Return the [X, Y] coordinate for the center point of the cell that contains the specified text.  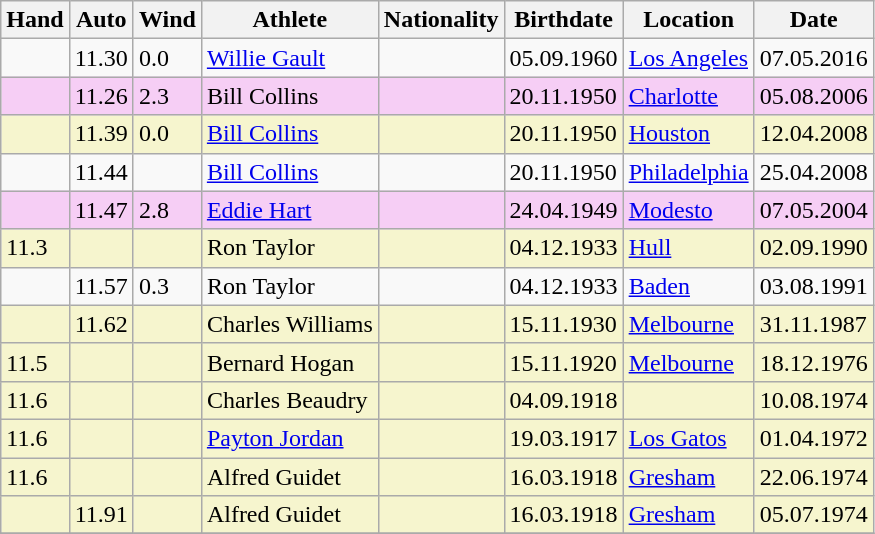
Philadelphia [688, 172]
11.91 [101, 515]
18.12.1976 [814, 362]
11.57 [101, 286]
Birthdate [564, 20]
2.3 [167, 96]
0.3 [167, 286]
Wind [167, 20]
Hull [688, 248]
11.30 [101, 58]
Date [814, 20]
11.3 [35, 248]
05.07.1974 [814, 515]
15.11.1930 [564, 324]
05.09.1960 [564, 58]
Bernard Hogan [290, 362]
Modesto [688, 210]
19.03.1917 [564, 438]
05.08.2006 [814, 96]
Charles Williams [290, 324]
Charlotte [688, 96]
Los Gatos [688, 438]
Houston [688, 134]
07.05.2016 [814, 58]
22.06.1974 [814, 477]
11.39 [101, 134]
Payton Jordan [290, 438]
11.5 [35, 362]
11.44 [101, 172]
04.09.1918 [564, 400]
12.04.2008 [814, 134]
10.08.1974 [814, 400]
25.04.2008 [814, 172]
11.62 [101, 324]
2.8 [167, 210]
15.11.1920 [564, 362]
Nationality [441, 20]
Location [688, 20]
Baden [688, 286]
Charles Beaudry [290, 400]
01.04.1972 [814, 438]
Athlete [290, 20]
Willie Gault [290, 58]
Los Angeles [688, 58]
02.09.1990 [814, 248]
31.11.1987 [814, 324]
11.47 [101, 210]
Hand [35, 20]
Eddie Hart [290, 210]
11.26 [101, 96]
24.04.1949 [564, 210]
03.08.1991 [814, 286]
07.05.2004 [814, 210]
Auto [101, 20]
